Return (X, Y) of the center of cell containing provided text 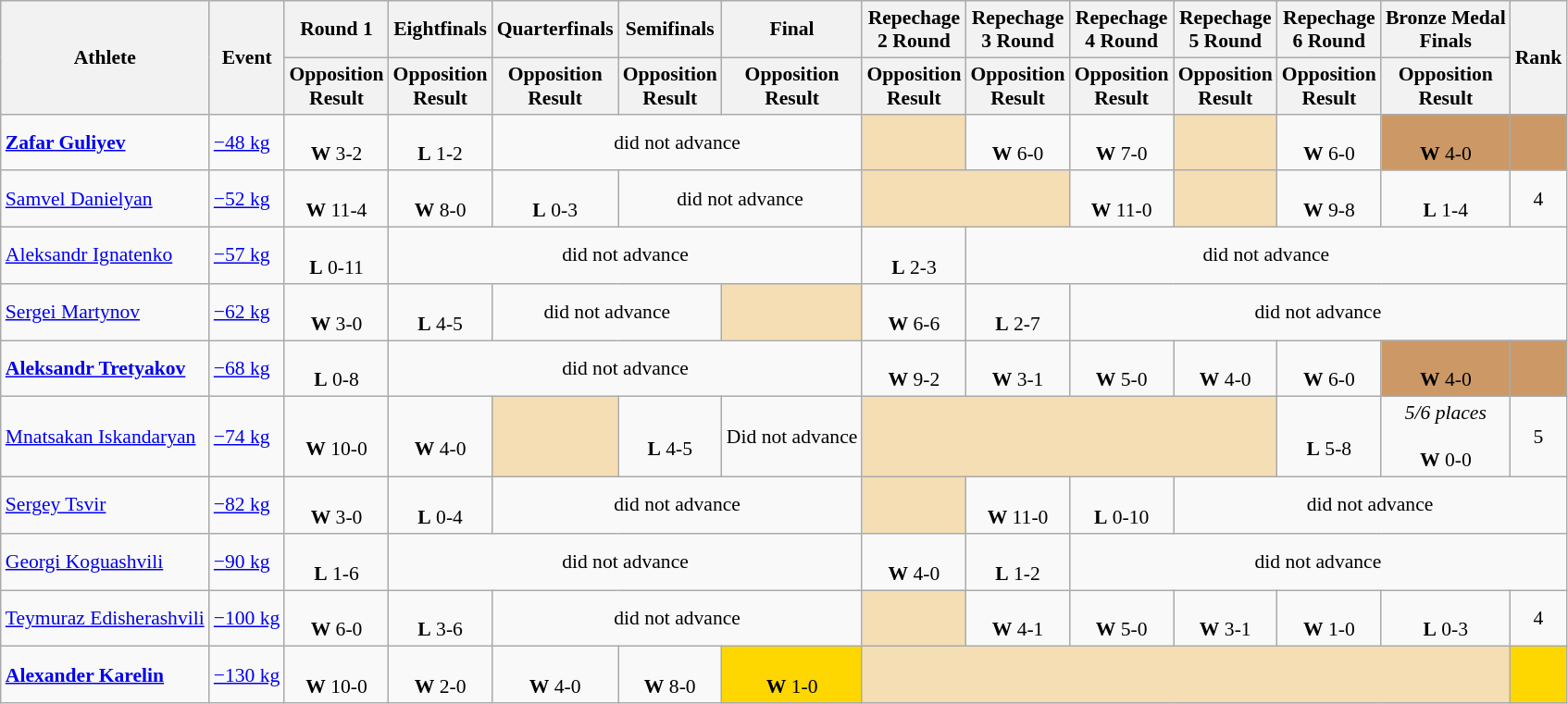
L 2-7 (1017, 313)
−82 kg (247, 505)
Repechage 2 Round (914, 30)
L 0-11 (336, 255)
−100 kg (247, 618)
Eightfinals (441, 30)
Repechage 6 Round (1329, 30)
Repechage 3 Round (1017, 30)
L 0-4 (441, 505)
Mnatsakan Iskandaryan (106, 437)
Repechage 4 Round (1122, 30)
L 1-6 (336, 562)
W 9-2 (914, 368)
Final (792, 30)
−74 kg (247, 437)
L 3-6 (441, 618)
Sergei Martynov (106, 313)
Rank (1538, 57)
5/6 placesW 0-0 (1446, 437)
Did not advance (792, 437)
Alexander Karelin (106, 675)
W 9-8 (1329, 200)
Event (247, 57)
W 3-2 (336, 142)
−48 kg (247, 142)
−130 kg (247, 675)
Aleksandr Tretyakov (106, 368)
L 2-3 (914, 255)
W 2-0 (441, 675)
W 7-0 (1122, 142)
L 1-4 (1446, 200)
−57 kg (247, 255)
Teymuraz Edisherashvili (106, 618)
−90 kg (247, 562)
Semifinals (670, 30)
−68 kg (247, 368)
Samvel Danielyan (106, 200)
W 4-1 (1017, 618)
Quarterfinals (555, 30)
L 0-10 (1122, 505)
Round 1 (336, 30)
W 6-6 (914, 313)
Aleksandr Ignatenko (106, 255)
Bronze Medal Finals (1446, 30)
W 11-4 (336, 200)
−52 kg (247, 200)
Repechage 5 Round (1226, 30)
Georgi Koguashvili (106, 562)
Athlete (106, 57)
5 (1538, 437)
Zafar Guliyev (106, 142)
L 5-8 (1329, 437)
−62 kg (247, 313)
Sergey Tsvir (106, 505)
L 0-8 (336, 368)
